Pinpoint the cell where the given text exists, returning its [X, Y] midpoint coordinate. 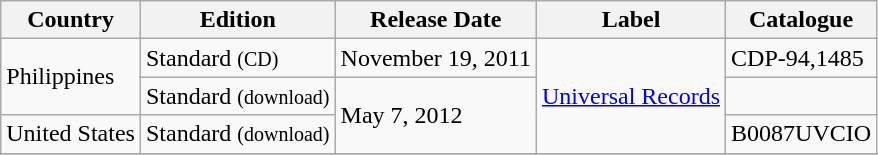
Edition [238, 20]
CDP-94,1485 [802, 58]
May 7, 2012 [436, 115]
Catalogue [802, 20]
Country [71, 20]
Philippines [71, 77]
Standard (CD) [238, 58]
United States [71, 134]
Release Date [436, 20]
Universal Records [630, 96]
November 19, 2011 [436, 58]
B0087UVCIO [802, 134]
Label [630, 20]
